Extract the (x, y) coordinate from the center of the cell holding the provided text.  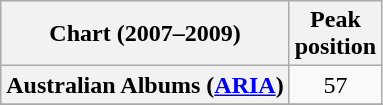
Australian Albums (ARIA) (145, 85)
Chart (2007–2009) (145, 34)
57 (335, 85)
Peakposition (335, 34)
